For the text-containing cell, return its midpoint in (x, y) coordinate format. 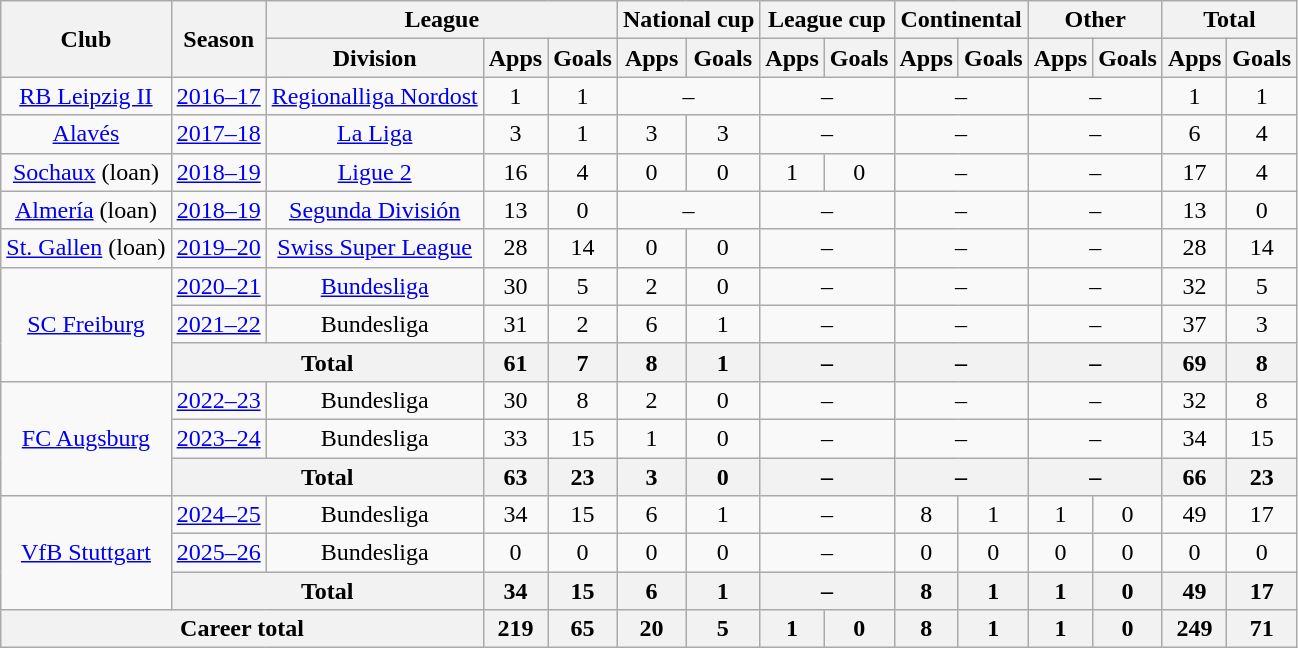
249 (1194, 629)
Sochaux (loan) (86, 172)
RB Leipzig II (86, 96)
2022–23 (218, 400)
2020–21 (218, 286)
2019–20 (218, 248)
7 (583, 362)
Career total (242, 629)
71 (1262, 629)
La Liga (374, 134)
Season (218, 39)
Ligue 2 (374, 172)
69 (1194, 362)
33 (515, 438)
Continental (961, 20)
SC Freiburg (86, 324)
20 (651, 629)
63 (515, 477)
2024–25 (218, 515)
League cup (827, 20)
2017–18 (218, 134)
Division (374, 58)
Segunda División (374, 210)
FC Augsburg (86, 438)
Club (86, 39)
31 (515, 324)
VfB Stuttgart (86, 553)
Alavés (86, 134)
Swiss Super League (374, 248)
37 (1194, 324)
16 (515, 172)
61 (515, 362)
St. Gallen (loan) (86, 248)
2016–17 (218, 96)
219 (515, 629)
Other (1095, 20)
2021–22 (218, 324)
66 (1194, 477)
Almería (loan) (86, 210)
Regionalliga Nordost (374, 96)
65 (583, 629)
National cup (688, 20)
League (442, 20)
2023–24 (218, 438)
2025–26 (218, 553)
